Search for the cell housing the specified text and yield its [x, y] center coordinate. 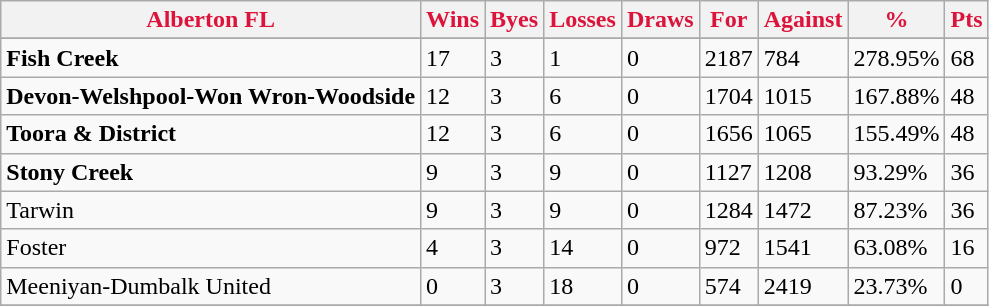
63.08% [896, 248]
68 [966, 58]
4 [453, 248]
Pts [966, 20]
Meeniyan-Dumbalk United [211, 286]
167.88% [896, 96]
1015 [803, 96]
Fish Creek [211, 58]
For [728, 20]
1704 [728, 96]
Foster [211, 248]
18 [583, 286]
2187 [728, 58]
972 [728, 248]
Byes [514, 20]
1541 [803, 248]
1065 [803, 134]
Devon-Welshpool-Won Wron-Woodside [211, 96]
Tarwin [211, 210]
Wins [453, 20]
14 [583, 248]
1284 [728, 210]
278.95% [896, 58]
Against [803, 20]
784 [803, 58]
Draws [660, 20]
1 [583, 58]
87.23% [896, 210]
574 [728, 286]
1656 [728, 134]
1208 [803, 172]
Stony Creek [211, 172]
1127 [728, 172]
23.73% [896, 286]
17 [453, 58]
Alberton FL [211, 20]
16 [966, 248]
Toora & District [211, 134]
% [896, 20]
1472 [803, 210]
155.49% [896, 134]
Losses [583, 20]
2419 [803, 286]
93.29% [896, 172]
